Return [x, y] of the center of cell containing provided text 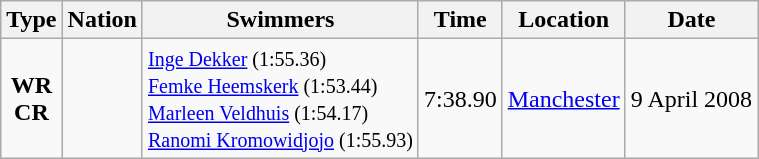
Time [460, 20]
WRCR [32, 98]
Location [564, 20]
9 April 2008 [691, 98]
7:38.90 [460, 98]
Nation [102, 20]
Date [691, 20]
Manchester [564, 98]
Swimmers [280, 20]
Type [32, 20]
Inge Dekker (1:55.36)Femke Heemskerk (1:53.44)Marleen Veldhuis (1:54.17)Ranomi Kromowidjojo (1:55.93) [280, 98]
